Provide the (X, Y) coordinate of the cell's center where the given text is located.  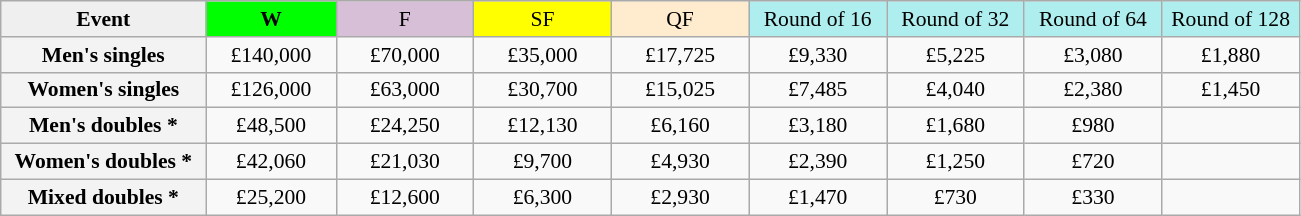
£21,030 (405, 162)
£9,700 (543, 162)
£126,000 (271, 90)
£12,130 (543, 126)
Round of 128 (1231, 19)
£30,700 (543, 90)
Round of 64 (1093, 19)
Mixed doubles * (104, 197)
£330 (1093, 197)
£48,500 (271, 126)
£720 (1093, 162)
£24,250 (405, 126)
£140,000 (271, 55)
£730 (955, 197)
W (271, 19)
Men's doubles * (104, 126)
£70,000 (405, 55)
£63,000 (405, 90)
F (405, 19)
£1,450 (1231, 90)
£2,390 (818, 162)
£42,060 (271, 162)
SF (543, 19)
Men's singles (104, 55)
£1,880 (1231, 55)
£2,380 (1093, 90)
£25,200 (271, 197)
Women's singles (104, 90)
£6,300 (543, 197)
Round of 16 (818, 19)
£35,000 (543, 55)
£15,025 (680, 90)
£1,470 (818, 197)
£2,930 (680, 197)
£1,680 (955, 126)
£980 (1093, 126)
£3,080 (1093, 55)
£17,725 (680, 55)
£4,930 (680, 162)
£1,250 (955, 162)
Round of 32 (955, 19)
Women's doubles * (104, 162)
£6,160 (680, 126)
£12,600 (405, 197)
Event (104, 19)
QF (680, 19)
£5,225 (955, 55)
£3,180 (818, 126)
£4,040 (955, 90)
£7,485 (818, 90)
£9,330 (818, 55)
